Locate the cell with the specified text and output its [x, y] center coordinate. 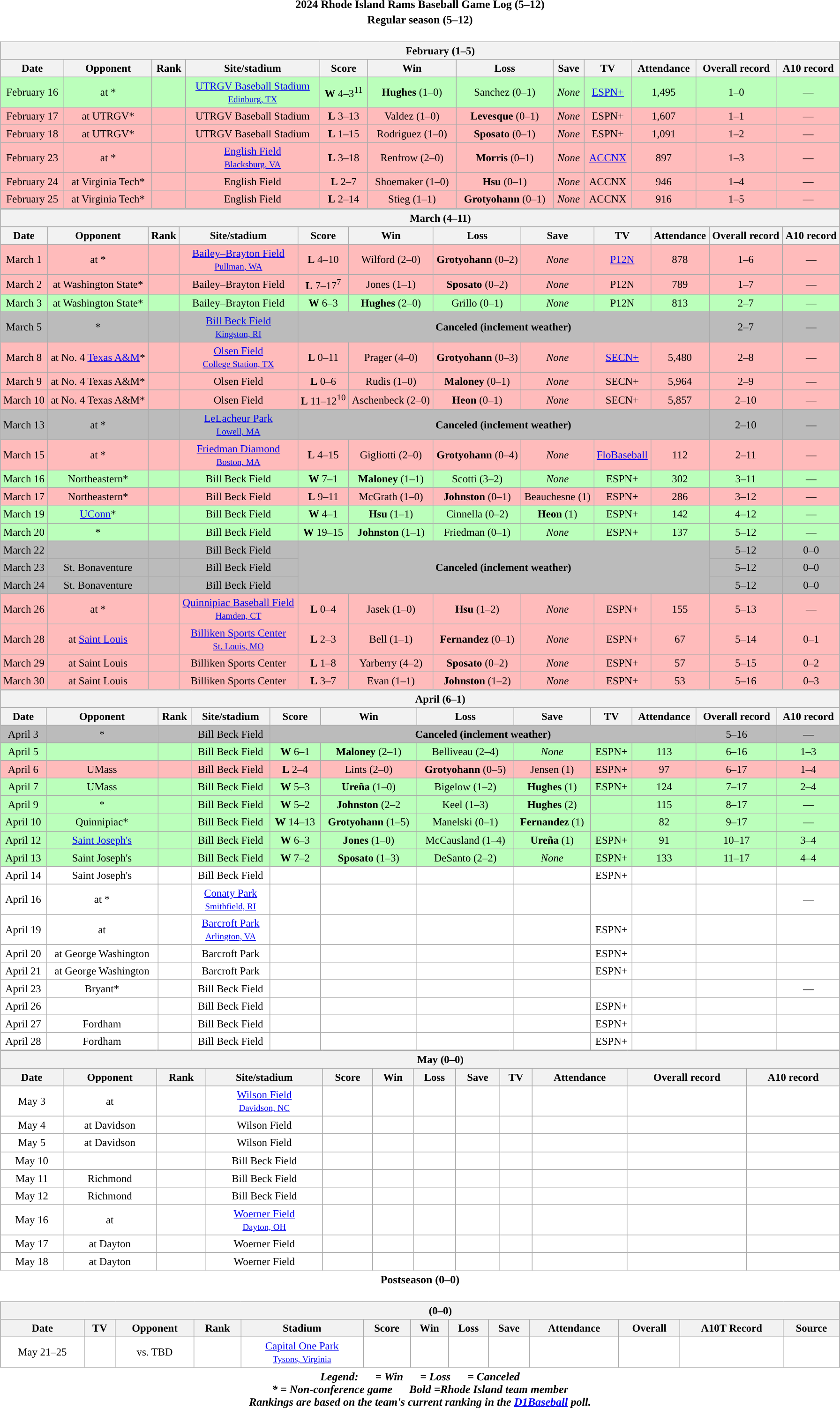
March 13 [24, 425]
April 9 [23, 805]
Rudis (1–0) [391, 381]
3–12 [746, 497]
Rodriguez (1–0) [412, 134]
English FieldBlacksburg, VA [253, 157]
Wilford (2–0) [391, 260]
5,480 [680, 357]
McCausland (1–4) [465, 840]
1–7 [746, 284]
Shoemaker (1–0) [412, 182]
0–1 [811, 639]
February 18 [32, 134]
May 21–25 [42, 1352]
3–4 [808, 840]
W 7–2 [295, 858]
Bailey–Brayton FieldPullman, WA [238, 260]
2–11 [746, 456]
March 16 [24, 479]
May 4 [32, 1125]
946 [664, 182]
67 [680, 639]
UConn* [98, 514]
Olsen FieldCollege Station, TX [238, 357]
May 18 [32, 1261]
1–1 [736, 116]
1–2 [736, 134]
April (6–1) [420, 699]
W 5–2 [295, 805]
L 2–3 [323, 639]
Johnston (0–1) [477, 497]
0–3 [811, 681]
W 14–13 [295, 822]
0–2 [811, 663]
Heon (1) [558, 514]
March 9 [24, 381]
April 28 [23, 1041]
1–0 [736, 92]
Bigelow (1–2) [465, 787]
May 10 [32, 1161]
Friedman (0–1) [477, 532]
Grotyohann (0–3) [477, 357]
53 [680, 681]
1–6 [746, 260]
Manelski (0–1) [465, 822]
March 10 [24, 400]
Cinnella (0–2) [477, 514]
L 2–4 [295, 770]
Hsu (1–2) [477, 608]
7–17 [736, 787]
L 7–177 [323, 284]
Billiken Sports CenterSt. Louis, MO [238, 639]
March 8 [24, 357]
W 4–311 [344, 92]
(0–0) [420, 1311]
Jones (1–1) [391, 284]
2–4 [808, 787]
Jones (1–0) [368, 840]
Grotyohann (0–2) [477, 260]
April 23 [23, 989]
April 16 [23, 899]
Aschenbeck (2–0) [391, 400]
5–14 [746, 639]
1,607 [664, 116]
115 [665, 805]
May 3 [32, 1101]
February 24 [32, 182]
Fernandez (0–1) [477, 639]
Jasek (1–0) [391, 608]
813 [680, 303]
Quinnipiac* [102, 822]
May 16 [32, 1220]
Ureña (1) [552, 840]
April 10 [23, 822]
March 29 [24, 663]
March 24 [24, 585]
February (1–5) [420, 51]
Maloney (2–1) [368, 752]
Quinnipiac Baseball FieldHamden, CT [238, 608]
Hughes (2) [552, 805]
9–17 [736, 822]
Maloney (0–1) [477, 381]
5,857 [680, 400]
3–11 [746, 479]
DeSanto (2–2) [465, 858]
May 12 [32, 1196]
57 [680, 663]
Levesque (0–1) [504, 116]
137 [680, 532]
April 12 [23, 840]
Beauchesne (1) [558, 497]
March 23 [24, 567]
L 0–4 [323, 608]
Sposato (0–1) [504, 134]
Belliveau (2–4) [465, 752]
Sanchez (0–1) [504, 92]
April 14 [23, 875]
97 [665, 770]
Morris (0–1) [504, 157]
L 9–11 [323, 497]
133 [665, 858]
Grotyohann (0–4) [477, 456]
Evan (1–1) [391, 681]
May 11 [32, 1178]
February 23 [32, 157]
Bell (1–1) [391, 639]
March 26 [24, 608]
Grotyohann (0–1) [504, 199]
L 4–10 [323, 260]
L 2–14 [344, 199]
6–17 [736, 770]
March 5 [24, 327]
789 [680, 284]
L 4–15 [323, 456]
155 [680, 608]
Hughes (1) [552, 787]
Capital One ParkTysons, Virginia [302, 1352]
L 3–18 [344, 157]
FloBaseball [622, 456]
May 17 [32, 1243]
Stadium [302, 1328]
Ureña (1–0) [368, 787]
Renfrow (2–0) [412, 157]
Johnston (1–1) [391, 532]
L 1–8 [323, 663]
Friedman DiamondBoston, MA [238, 456]
March 3 [24, 303]
Grotyohann (1–5) [368, 822]
112 [680, 456]
February 16 [32, 92]
Prager (4–0) [391, 357]
February 25 [32, 199]
UTRGV Baseball StadiumEdinburg, TX [253, 92]
Yarberry (4–2) [391, 663]
Bryant* [102, 989]
Bill Beck FieldKingston, RI [238, 327]
916 [664, 199]
L 1–15 [344, 134]
Hughes (1–0) [412, 92]
Grillo (0–1) [477, 303]
March 22 [24, 550]
March 1 [24, 260]
Johnston (1–2) [477, 681]
W 6–1 [295, 752]
March 2 [24, 284]
April 19 [23, 929]
113 [665, 752]
5–13 [746, 608]
May 5 [32, 1143]
A10T Record [732, 1328]
April 20 [23, 953]
April 27 [23, 1024]
March 30 [24, 681]
1,091 [664, 134]
Hsu (1–1) [391, 514]
March (4–11) [420, 218]
Sposato (1–3) [368, 858]
April 26 [23, 1006]
W 7–1 [323, 479]
Overall [650, 1328]
L 3–7 [323, 681]
McGrath (1–0) [391, 497]
286 [680, 497]
8–17 [736, 805]
124 [665, 787]
91 [665, 840]
April 5 [23, 752]
Lints (2–0) [368, 770]
April 21 [23, 971]
March 28 [24, 639]
L 2–7 [344, 182]
vs. TBD [155, 1352]
Source [812, 1328]
W 5–3 [295, 787]
2–9 [746, 381]
Fernandez (1) [552, 822]
Grotyohann (0–5) [465, 770]
5–15 [746, 663]
Gigliotti (2–0) [391, 456]
April 13 [23, 858]
March 19 [24, 514]
Keel (1–3) [465, 805]
L 0–6 [323, 381]
897 [664, 157]
May (0–0) [420, 1060]
1,495 [664, 92]
Heon (0–1) [477, 400]
February 17 [32, 116]
5,964 [680, 381]
Hughes (2–0) [391, 303]
L 0–11 [323, 357]
10–17 [736, 840]
878 [680, 260]
March 17 [24, 497]
April 3 [23, 734]
Johnston (2–2 [368, 805]
11–17 [736, 858]
W 19–15 [323, 532]
Jensen (1) [552, 770]
LeLacheur ParkLowell, MA [238, 425]
4–4 [808, 858]
Maloney (1–1) [391, 479]
Conaty ParkSmithfield, RI [231, 899]
6–16 [736, 752]
302 [680, 479]
Barcroft ParkArlington, VA [231, 929]
Stieg (1–1) [412, 199]
2–8 [746, 357]
March 15 [24, 456]
L 11–1210 [323, 400]
Woerner FieldDayton, OH [264, 1220]
Scotti (3–2) [477, 479]
4–12 [746, 514]
142 [680, 514]
W 4–1 [323, 514]
Hsu (0–1) [504, 182]
L 3–13 [344, 116]
April 6 [23, 770]
1–5 [736, 199]
Wilson FieldDavidson, NC [264, 1101]
March 20 [24, 532]
April 7 [23, 787]
Valdez (1–0) [412, 116]
82 [665, 822]
